Identify which cell holds the provided text, then report its (x, y) central coordinate. 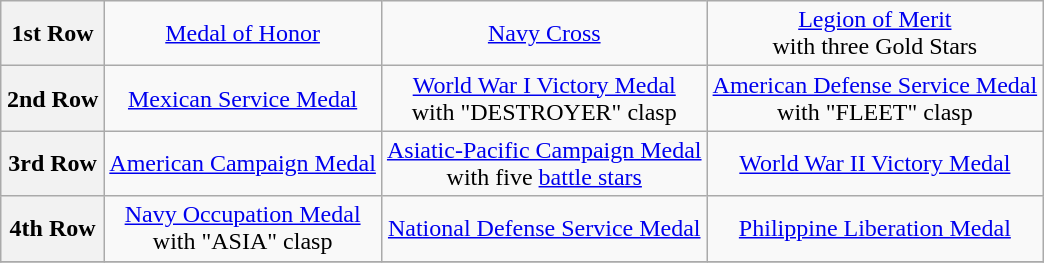
Philippine Liberation Medal (875, 228)
American Defense Service Medalwith "FLEET" clasp (875, 98)
Navy Occupation Medalwith "ASIA" clasp (243, 228)
Mexican Service Medal (243, 98)
World War I Victory Medalwith "DESTROYER" clasp (544, 98)
World War II Victory Medal (875, 164)
2nd Row (52, 98)
Navy Cross (544, 34)
Medal of Honor (243, 34)
1st Row (52, 34)
4th Row (52, 228)
Asiatic-Pacific Campaign Medalwith five battle stars (544, 164)
Legion of Meritwith three Gold Stars (875, 34)
3rd Row (52, 164)
American Campaign Medal (243, 164)
National Defense Service Medal (544, 228)
